Locate the cell with the specified text and output its (X, Y) center coordinate. 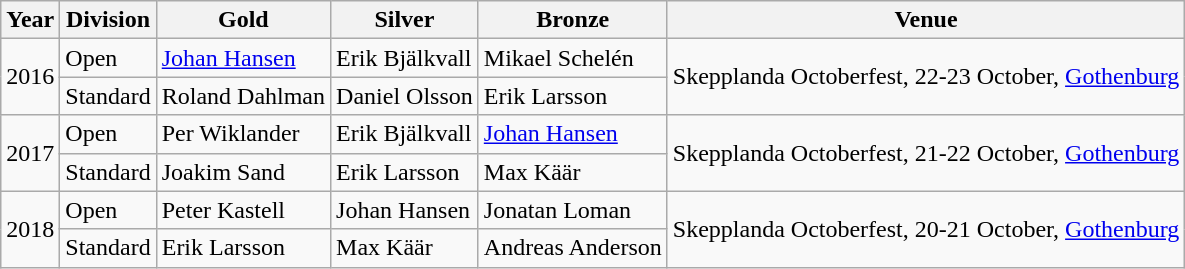
Skepplanda Octoberfest, 20-21 October, Gothenburg (926, 229)
2016 (30, 77)
Bronze (572, 20)
Joakim Sand (243, 172)
Division (108, 20)
Roland Dahlman (243, 96)
Daniel Olsson (405, 96)
Venue (926, 20)
Skepplanda Octoberfest, 22-23 October, Gothenburg (926, 77)
Silver (405, 20)
2017 (30, 153)
Mikael Schelén (572, 58)
Gold (243, 20)
Andreas Anderson (572, 248)
Jonatan Loman (572, 210)
Per Wiklander (243, 134)
Year (30, 20)
Peter Kastell (243, 210)
2018 (30, 229)
Skepplanda Octoberfest, 21-22 October, Gothenburg (926, 153)
